For the text-containing cell, return its midpoint in [x, y] coordinate format. 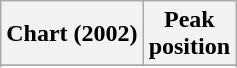
Chart (2002) [72, 34]
Peak position [189, 34]
